Return the (x, y) coordinate for the center point of the cell that contains the specified text.  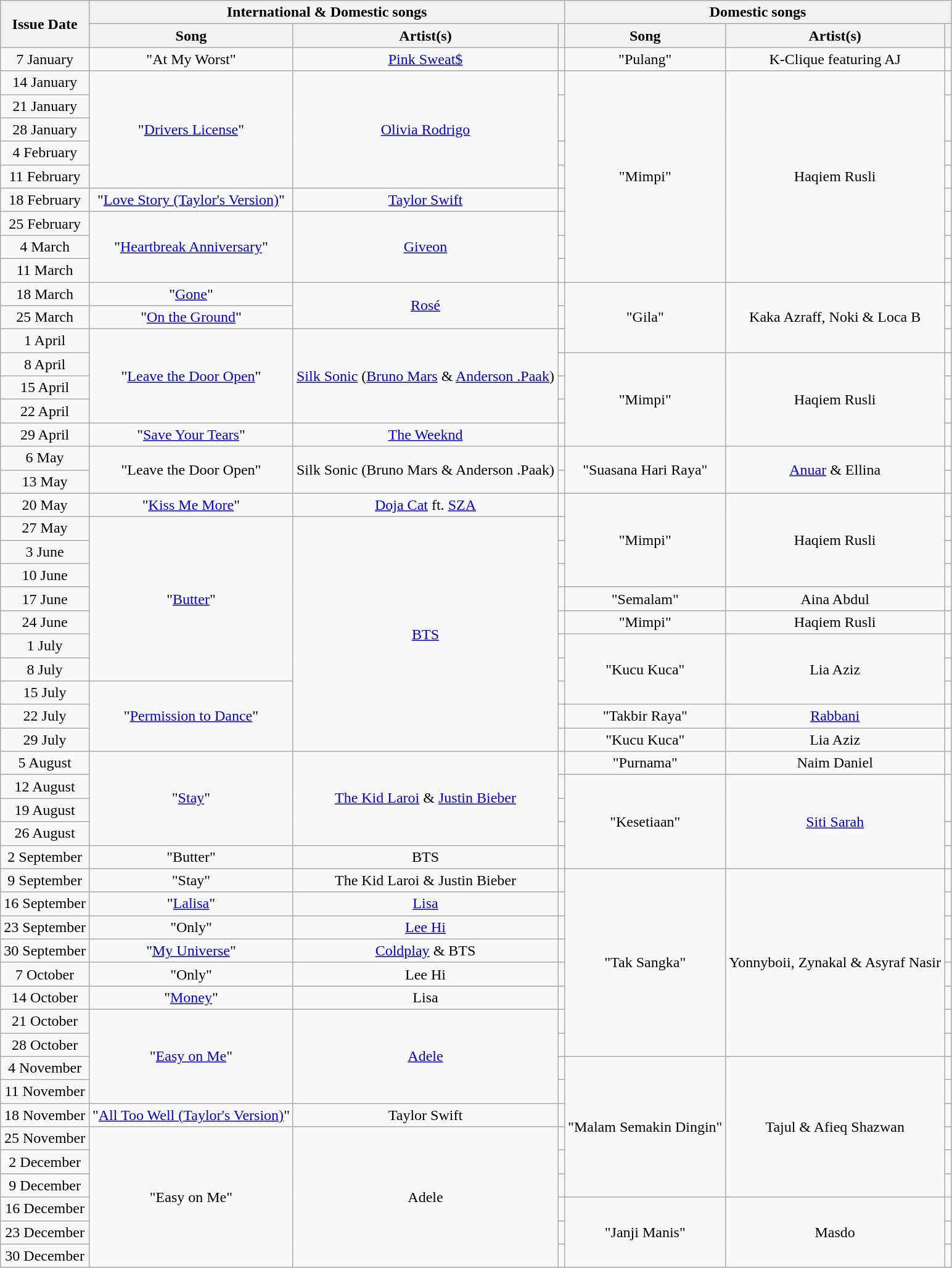
Yonnyboii, Zynakal & Asyraf Nasir (835, 962)
18 March (45, 294)
24 June (45, 622)
"Gila" (645, 317)
23 December (45, 1232)
9 December (45, 1185)
"Tak Sangka" (645, 962)
"Kesetiaan" (645, 822)
27 May (45, 528)
Doja Cat ft. SZA (425, 505)
23 September (45, 927)
"At My Worst" (191, 59)
15 April (45, 388)
Olivia Rodrigo (425, 129)
25 November (45, 1139)
28 October (45, 1045)
International & Domestic songs (327, 12)
Tajul & Afieq Shazwan (835, 1127)
26 August (45, 833)
8 April (45, 364)
"Money" (191, 997)
10 June (45, 575)
"Save Your Tears" (191, 435)
19 August (45, 810)
8 July (45, 669)
"Janji Manis" (645, 1232)
6 May (45, 458)
17 June (45, 599)
18 February (45, 200)
Siti Sarah (835, 822)
25 March (45, 317)
"Gone" (191, 294)
14 January (45, 83)
"All Too Well (Taylor's Version)" (191, 1115)
Naim Daniel (835, 763)
22 July (45, 716)
11 March (45, 270)
30 September (45, 951)
Coldplay & BTS (425, 951)
11 November (45, 1092)
16 September (45, 904)
Masdo (835, 1232)
"Love Story (Taylor's Version)" (191, 200)
2 September (45, 857)
9 September (45, 880)
Rabbani (835, 716)
"Suasana Hari Raya" (645, 470)
K-Clique featuring AJ (835, 59)
30 December (45, 1256)
20 May (45, 505)
7 October (45, 974)
"Semalam" (645, 599)
22 April (45, 411)
5 August (45, 763)
Domestic songs (758, 12)
"Drivers License" (191, 129)
"Permission to Dance" (191, 716)
1 April (45, 341)
"Malam Semakin Dingin" (645, 1127)
Rosé (425, 306)
14 October (45, 997)
29 July (45, 740)
21 January (45, 106)
Issue Date (45, 24)
4 November (45, 1068)
The Weeknd (425, 435)
3 June (45, 552)
4 February (45, 153)
11 February (45, 176)
12 August (45, 787)
4 March (45, 247)
"Heartbreak Anniversary" (191, 247)
15 July (45, 693)
"My Universe" (191, 951)
18 November (45, 1115)
Aina Abdul (835, 599)
13 May (45, 481)
21 October (45, 1021)
Pink Sweat$ (425, 59)
16 December (45, 1209)
29 April (45, 435)
25 February (45, 223)
"Lalisa" (191, 904)
Anuar & Ellina (835, 470)
1 July (45, 645)
2 December (45, 1162)
28 January (45, 129)
Giveon (425, 247)
"Pulang" (645, 59)
7 January (45, 59)
"Takbir Raya" (645, 716)
"On the Ground" (191, 317)
Kaka Azraff, Noki & Loca B (835, 317)
"Purnama" (645, 763)
"Kiss Me More" (191, 505)
